Determine the [x, y] coordinate at the center of the cell enclosing the given text.  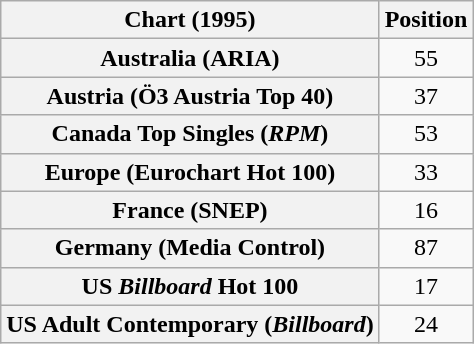
87 [426, 248]
US Billboard Hot 100 [190, 286]
Position [426, 20]
16 [426, 210]
Australia (ARIA) [190, 58]
France (SNEP) [190, 210]
Austria (Ö3 Austria Top 40) [190, 96]
Germany (Media Control) [190, 248]
Canada Top Singles (RPM) [190, 134]
37 [426, 96]
33 [426, 172]
53 [426, 134]
Chart (1995) [190, 20]
Europe (Eurochart Hot 100) [190, 172]
55 [426, 58]
17 [426, 286]
24 [426, 324]
US Adult Contemporary (Billboard) [190, 324]
